Return the [x, y] coordinate for the center point of the cell that contains the specified text.  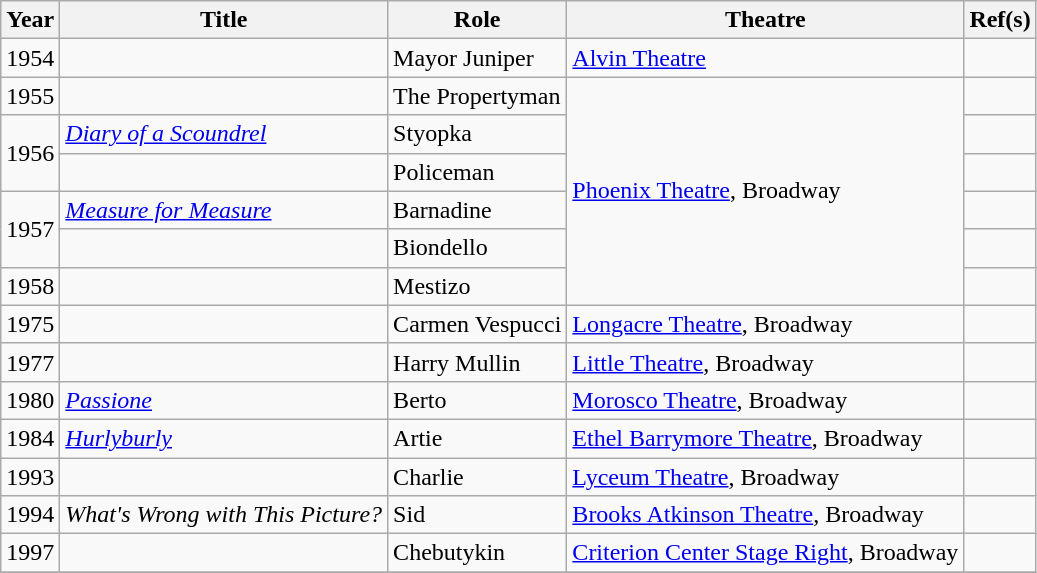
1980 [30, 400]
Passione [224, 400]
Mayor Juniper [478, 58]
1957 [30, 229]
Title [224, 20]
1955 [30, 96]
Charlie [478, 477]
Policeman [478, 172]
Year [30, 20]
1954 [30, 58]
Little Theatre, Broadway [766, 362]
Biondello [478, 248]
1984 [30, 438]
1956 [30, 153]
Mestizo [478, 286]
1977 [30, 362]
Diary of a Scoundrel [224, 134]
Ref(s) [1000, 20]
1975 [30, 324]
Chebutykin [478, 553]
What's Wrong with This Picture? [224, 515]
1993 [30, 477]
Styopka [478, 134]
1994 [30, 515]
Theatre [766, 20]
Ethel Barrymore Theatre, Broadway [766, 438]
Longacre Theatre, Broadway [766, 324]
Morosco Theatre, Broadway [766, 400]
Berto [478, 400]
Hurlyburly [224, 438]
The Propertyman [478, 96]
Sid [478, 515]
Measure for Measure [224, 210]
Phoenix Theatre, Broadway [766, 191]
Artie [478, 438]
Harry Mullin [478, 362]
1958 [30, 286]
Barnadine [478, 210]
Lyceum Theatre, Broadway [766, 477]
Criterion Center Stage Right, Broadway [766, 553]
1997 [30, 553]
Alvin Theatre [766, 58]
Role [478, 20]
Brooks Atkinson Theatre, Broadway [766, 515]
Carmen Vespucci [478, 324]
